Scan for the cell matching the given text and deliver its (x, y) coordinate at center. 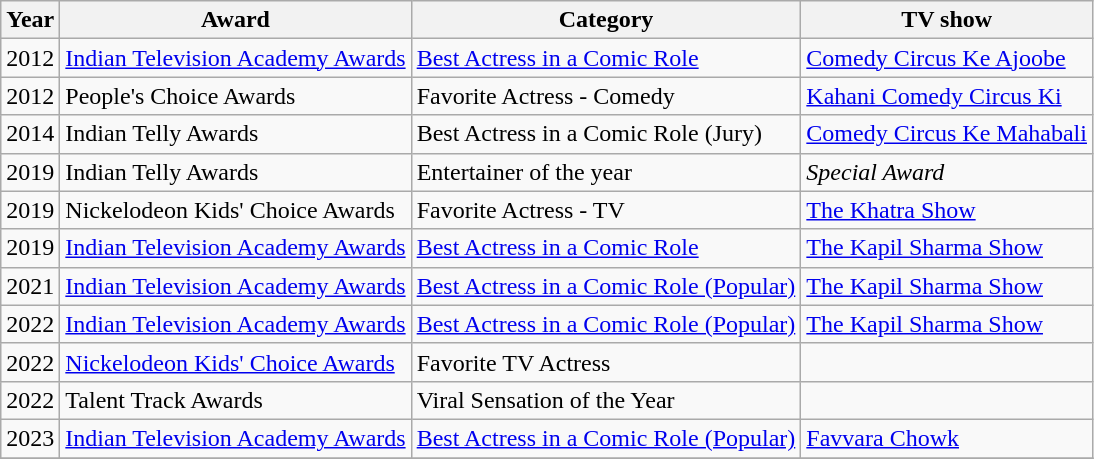
Viral Sensation of the Year (606, 400)
Year (30, 20)
Talent Track Awards (236, 400)
Comedy Circus Ke Ajoobe (947, 58)
Favorite Actress - Comedy (606, 96)
Award (236, 20)
Best Actress in a Comic Role (Jury) (606, 134)
2021 (30, 286)
Comedy Circus Ke Mahabali (947, 134)
Favorite Actress - TV (606, 210)
2023 (30, 438)
Favvara Chowk (947, 438)
Kahani Comedy Circus Ki (947, 96)
2014 (30, 134)
TV show (947, 20)
The Khatra Show (947, 210)
Special Award (947, 172)
Entertainer of the year (606, 172)
Category (606, 20)
Favorite TV Actress (606, 362)
People's Choice Awards (236, 96)
